Scan for the cell matching the given text and deliver its [X, Y] coordinate at center. 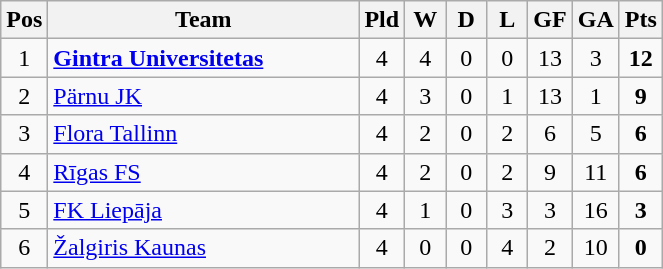
Gintra Universitetas [204, 58]
W [426, 20]
D [466, 20]
Rīgas FS [204, 172]
Pos [24, 20]
Žalgiris Kaunas [204, 248]
Pld [382, 20]
12 [640, 58]
GF [550, 20]
Flora Tallinn [204, 134]
Pärnu JK [204, 96]
L [508, 20]
FK Liepāja [204, 210]
10 [596, 248]
11 [596, 172]
16 [596, 210]
GA [596, 20]
Team [204, 20]
Pts [640, 20]
